Find where the given text appears and provide that cell's center as [X, Y] coordinate. 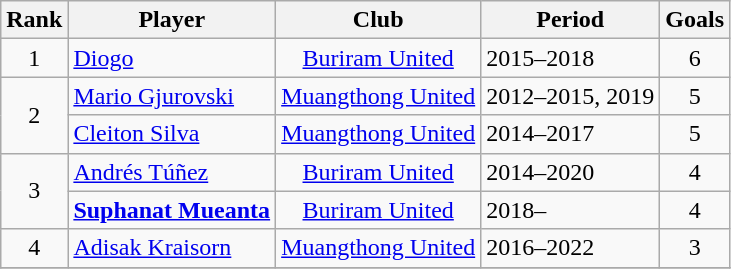
Adisak Kraisorn [172, 248]
Player [172, 20]
Period [570, 20]
Suphanat Mueanta [172, 210]
2014–2017 [570, 134]
Rank [34, 20]
2015–2018 [570, 58]
Mario Gjurovski [172, 96]
Cleiton Silva [172, 134]
Diogo [172, 58]
Goals [695, 20]
2014–2020 [570, 172]
Club [378, 20]
2 [34, 115]
2012–2015, 2019 [570, 96]
6 [695, 58]
Andrés Túñez [172, 172]
2018– [570, 210]
2016–2022 [570, 248]
1 [34, 58]
